Find where the given text appears and provide that cell's center as (x, y) coordinate. 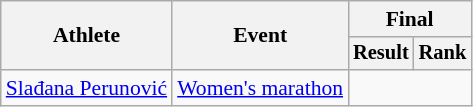
Rank (443, 54)
Athlete (86, 36)
Final (410, 19)
Result (381, 54)
Event (260, 36)
Slađana Perunović (86, 88)
Women's marathon (260, 88)
